Return the (x, y) coordinate for the center point of the cell that contains the specified text.  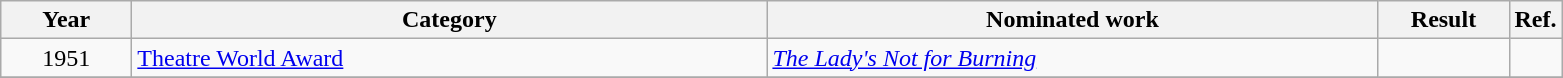
Category (450, 20)
Theatre World Award (450, 58)
Nominated work (1072, 20)
The Lady's Not for Burning (1072, 58)
Result (1444, 20)
Year (66, 20)
Ref. (1536, 20)
1951 (66, 58)
